Search for the cell housing the specified text and yield its [x, y] center coordinate. 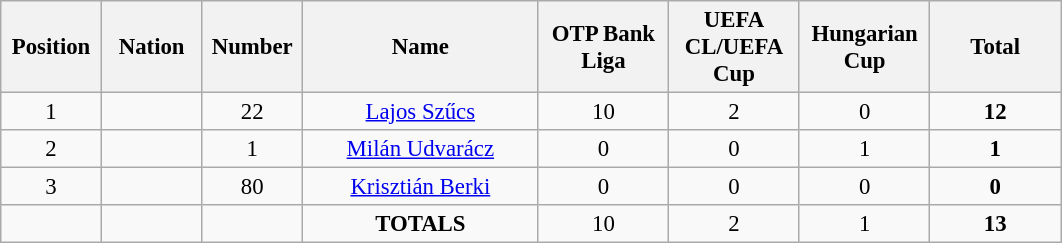
Position [52, 47]
3 [52, 187]
80 [252, 187]
Nation [152, 47]
22 [252, 112]
Number [252, 47]
Total [996, 47]
Krisztián Berki [421, 187]
Hungarian Cup [864, 47]
Name [421, 47]
Lajos Szűcs [421, 112]
TOTALS [421, 224]
12 [996, 112]
Milán Udvarácz [421, 149]
UEFA CL/UEFA Cup [734, 47]
OTP Bank Liga [604, 47]
13 [996, 224]
